Find where the given text appears and provide that cell's center as (x, y) coordinate. 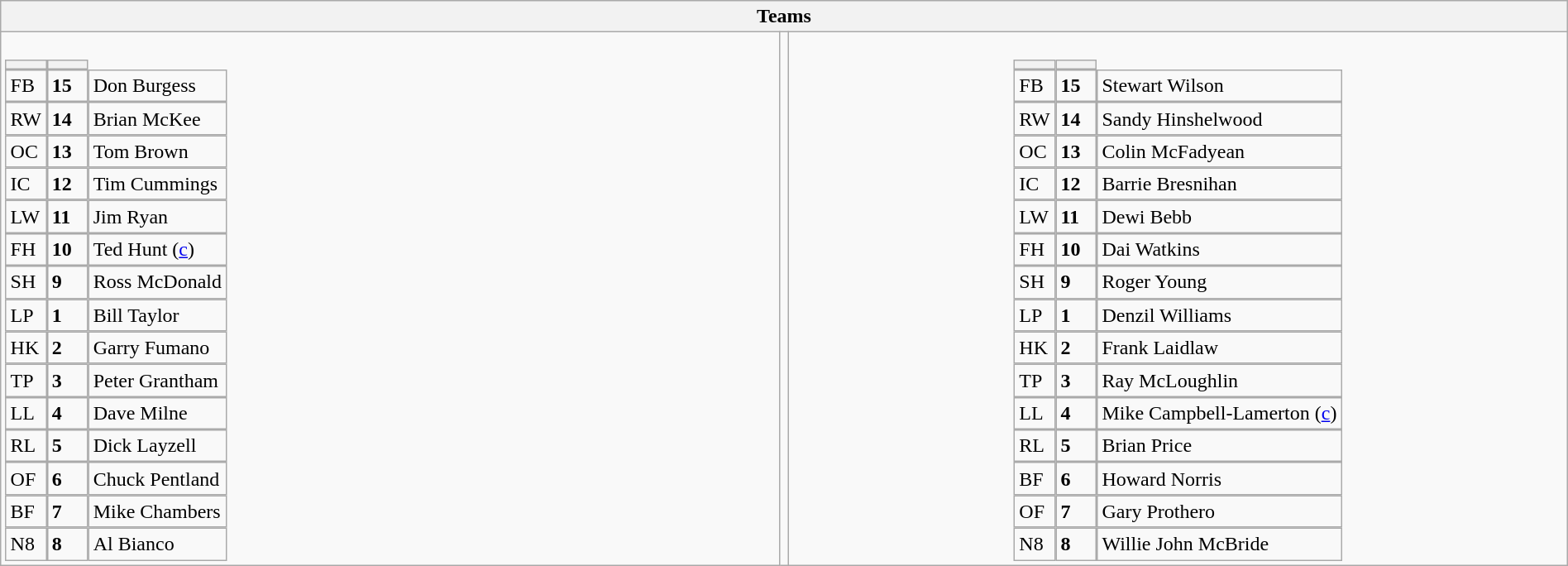
Dai Watkins (1219, 250)
Brian Price (1219, 446)
Tom Brown (157, 151)
Mike Campbell-Lamerton (c) (1219, 414)
Ted Hunt (c) (157, 250)
Willie John McBride (1219, 544)
Dewi Bebb (1219, 217)
Dave Milne (157, 414)
Howard Norris (1219, 479)
Colin McFadyean (1219, 151)
Ray McLoughlin (1219, 381)
Teams (784, 17)
Jim Ryan (157, 217)
Frank Laidlaw (1219, 348)
Tim Cummings (157, 185)
Barrie Bresnihan (1219, 185)
Peter Grantham (157, 381)
Denzil Williams (1219, 315)
Sandy Hinshelwood (1219, 118)
Ross McDonald (157, 282)
Dick Layzell (157, 446)
Al Bianco (157, 544)
Stewart Wilson (1219, 86)
Garry Fumano (157, 348)
Roger Young (1219, 282)
Don Burgess (157, 86)
Chuck Pentland (157, 479)
Mike Chambers (157, 511)
Gary Prothero (1219, 511)
Brian McKee (157, 118)
Bill Taylor (157, 315)
